Find where the given text appears and provide that cell's center as (X, Y) coordinate. 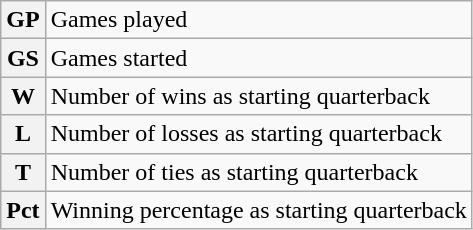
GS (23, 58)
W (23, 96)
T (23, 172)
L (23, 134)
Number of wins as starting quarterback (258, 96)
GP (23, 20)
Games started (258, 58)
Winning percentage as starting quarterback (258, 210)
Games played (258, 20)
Number of losses as starting quarterback (258, 134)
Number of ties as starting quarterback (258, 172)
Pct (23, 210)
